Capture the cell that displays the provided text and extract its (X, Y) central coordinate. 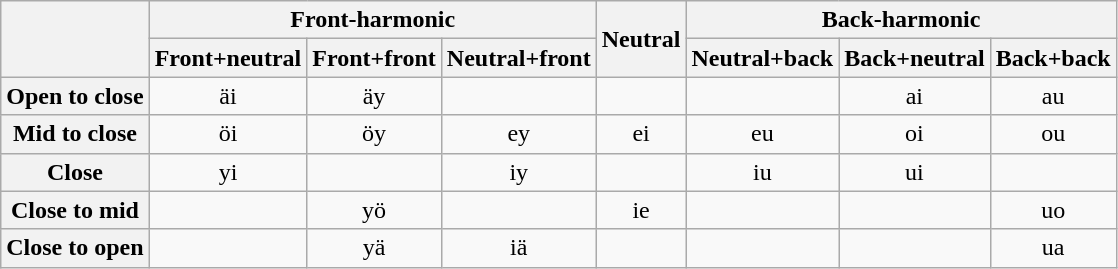
Close to mid (75, 210)
Mid to close (75, 134)
äi (228, 96)
au (1053, 96)
iu (762, 172)
Back-harmonic (901, 20)
Front+neutral (228, 58)
yä (374, 248)
oi (914, 134)
uo (1053, 210)
eu (762, 134)
öy (374, 134)
Back+neutral (914, 58)
Open to close (75, 96)
ui (914, 172)
Front+front (374, 58)
Front-harmonic (372, 20)
ou (1053, 134)
ie (641, 210)
Close to open (75, 248)
ey (518, 134)
ua (1053, 248)
yi (228, 172)
öi (228, 134)
ei (641, 134)
äy (374, 96)
Neutral (641, 39)
Back+back (1053, 58)
yö (374, 210)
ai (914, 96)
iä (518, 248)
iy (518, 172)
Close (75, 172)
Neutral+front (518, 58)
Neutral+back (762, 58)
